Scan for the cell matching the given text and deliver its [X, Y] coordinate at center. 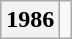
1986 [30, 20]
